Scan for the cell matching the given text and deliver its [x, y] coordinate at center. 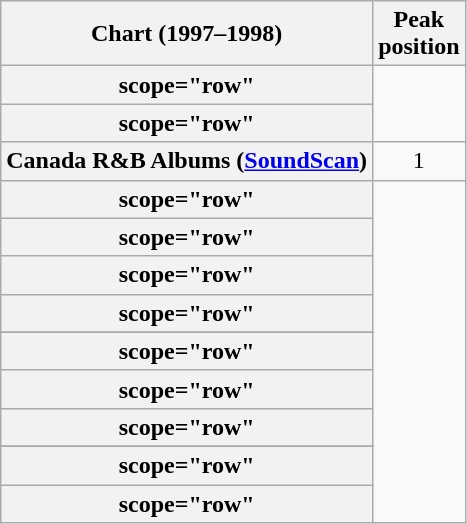
1 [419, 161]
Peakposition [419, 34]
Chart (1997–1998) [187, 34]
Canada R&B Albums (SoundScan) [187, 161]
